For the text-containing cell, return its midpoint in [x, y] coordinate format. 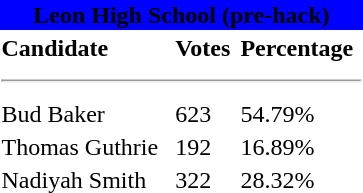
Bud Baker [86, 114]
Percentage [301, 48]
54.79% [301, 114]
Candidate [86, 48]
Votes [205, 48]
Leon High School (pre-hack) [182, 15]
623 [205, 114]
16.89% [301, 147]
Thomas Guthrie [86, 147]
192 [205, 147]
